From the cell containing the given text, extract its center point as (x, y) coordinate. 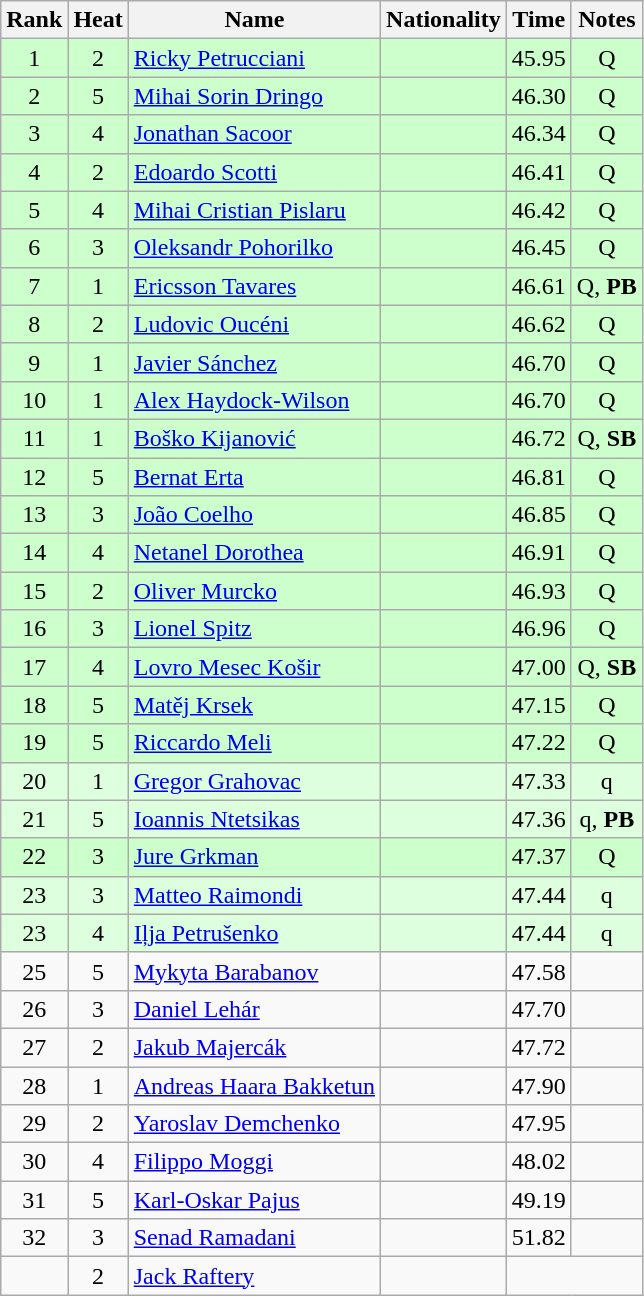
28 (34, 1085)
47.72 (538, 1047)
46.81 (538, 477)
32 (34, 1238)
Oliver Murcko (254, 591)
Name (254, 20)
46.85 (538, 515)
27 (34, 1047)
Filippo Moggi (254, 1162)
47.37 (538, 857)
Karl-Oskar Pajus (254, 1200)
Matěj Krsek (254, 705)
12 (34, 477)
Notes (606, 20)
Daniel Lehár (254, 1009)
11 (34, 438)
Bernat Erta (254, 477)
29 (34, 1124)
26 (34, 1009)
30 (34, 1162)
46.42 (538, 210)
47.58 (538, 971)
q, PB (606, 819)
45.95 (538, 58)
Time (538, 20)
10 (34, 400)
18 (34, 705)
16 (34, 629)
46.30 (538, 96)
8 (34, 324)
47.36 (538, 819)
46.93 (538, 591)
48.02 (538, 1162)
Lovro Mesec Košir (254, 667)
Ricky Petrucciani (254, 58)
17 (34, 667)
20 (34, 781)
Ludovic Oucéni (254, 324)
Jonathan Sacoor (254, 134)
47.90 (538, 1085)
Andreas Haara Bakketun (254, 1085)
47.00 (538, 667)
Gregor Grahovac (254, 781)
46.96 (538, 629)
Heat (98, 20)
Mykyta Barabanov (254, 971)
46.34 (538, 134)
47.33 (538, 781)
Jure Grkman (254, 857)
47.70 (538, 1009)
49.19 (538, 1200)
7 (34, 286)
João Coelho (254, 515)
Alex Haydock-Wilson (254, 400)
46.61 (538, 286)
Jakub Majercák (254, 1047)
Matteo Raimondi (254, 895)
25 (34, 971)
Senad Ramadani (254, 1238)
Javier Sánchez (254, 362)
47.22 (538, 743)
46.72 (538, 438)
Iļja Petrušenko (254, 933)
21 (34, 819)
Netanel Dorothea (254, 553)
Mihai Sorin Dringo (254, 96)
22 (34, 857)
Boško Kijanović (254, 438)
14 (34, 553)
6 (34, 248)
Mihai Cristian Pislaru (254, 210)
46.45 (538, 248)
46.62 (538, 324)
47.15 (538, 705)
Nationality (444, 20)
47.95 (538, 1124)
Lionel Spitz (254, 629)
Ericsson Tavares (254, 286)
31 (34, 1200)
9 (34, 362)
19 (34, 743)
Q, PB (606, 286)
Edoardo Scotti (254, 172)
Yaroslav Demchenko (254, 1124)
46.91 (538, 553)
Rank (34, 20)
46.41 (538, 172)
Oleksandr Pohorilko (254, 248)
15 (34, 591)
13 (34, 515)
Ioannis Ntetsikas (254, 819)
Riccardo Meli (254, 743)
Jack Raftery (254, 1276)
51.82 (538, 1238)
